Pinpoint the cell where the given text exists, returning its [x, y] midpoint coordinate. 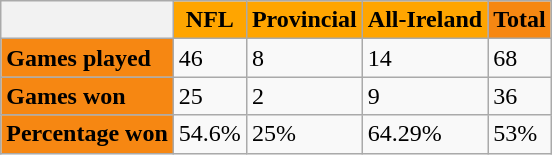
Games played [88, 58]
NFL [210, 20]
25 [210, 96]
All-Ireland [424, 20]
68 [520, 58]
36 [520, 96]
8 [304, 58]
9 [424, 96]
Percentage won [88, 134]
14 [424, 58]
Total [520, 20]
Provincial [304, 20]
25% [304, 134]
53% [520, 134]
2 [304, 96]
64.29% [424, 134]
Games won [88, 96]
54.6% [210, 134]
46 [210, 58]
